Pinpoint the cell where the given text exists, returning its (x, y) midpoint coordinate. 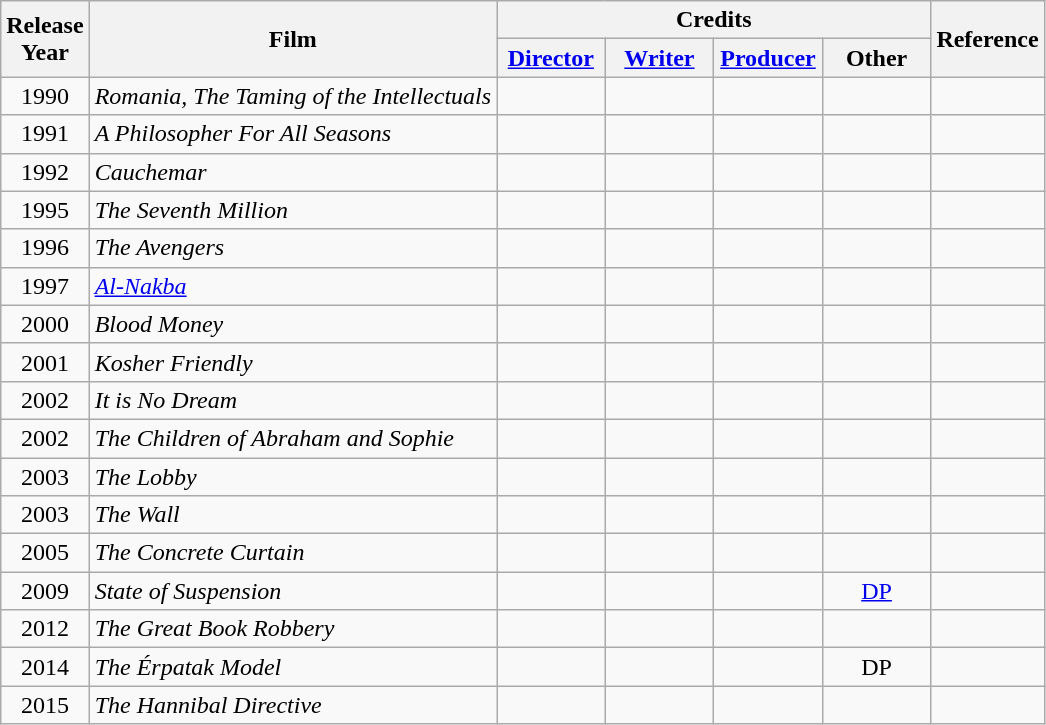
The Lobby (292, 477)
The Great Book Robbery (292, 629)
2009 (45, 591)
Writer (660, 58)
2015 (45, 705)
The Concrete Curtain (292, 553)
Other (876, 58)
2012 (45, 629)
Kosher Friendly (292, 362)
1997 (45, 286)
Film (292, 39)
Reference (988, 39)
The Avengers (292, 248)
The Érpatak Model (292, 667)
1992 (45, 172)
2001 (45, 362)
A Philosopher For All Seasons (292, 134)
Blood Money (292, 324)
Al-Nakba (292, 286)
1990 (45, 96)
Producer (768, 58)
The Wall (292, 515)
The Seventh Million (292, 210)
2000 (45, 324)
2014 (45, 667)
1996 (45, 248)
Cauchemar (292, 172)
The Children of Abraham and Sophie (292, 438)
Romania, The Taming of the Intellectuals (292, 96)
2005 (45, 553)
State of Suspension (292, 591)
Credits (714, 20)
The Hannibal Directive (292, 705)
Release Year (45, 39)
1995 (45, 210)
Director (552, 58)
1991 (45, 134)
It is No Dream (292, 400)
